Pinpoint the cell where the given text exists, returning its (X, Y) midpoint coordinate. 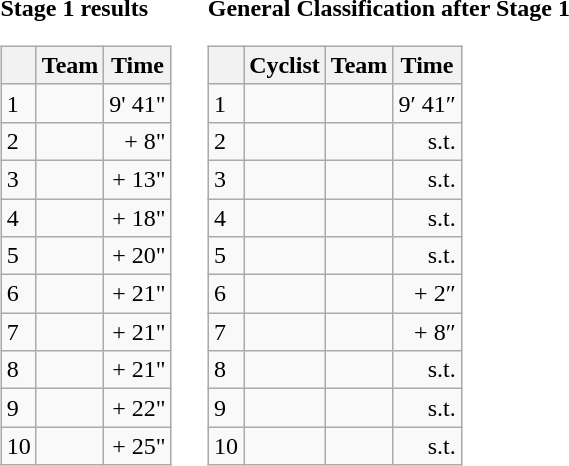
+ 20" (138, 256)
+ 25" (138, 446)
9' 41" (138, 103)
9′ 41″ (427, 103)
Cyclist (285, 65)
+ 2″ (427, 294)
+ 13" (138, 179)
+ 18" (138, 217)
+ 8″ (427, 332)
+ 8" (138, 141)
+ 22" (138, 408)
